Return [X, Y] of the center of cell containing provided text 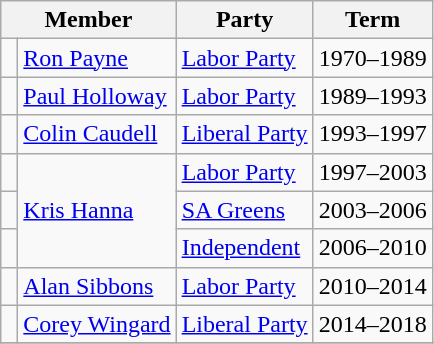
1997–2003 [372, 172]
Ron Payne [97, 58]
Member [88, 20]
2010–2014 [372, 286]
1989–1993 [372, 96]
1993–1997 [372, 134]
Kris Hanna [97, 210]
SA Greens [244, 210]
Party [244, 20]
Independent [244, 248]
Corey Wingard [97, 324]
Alan Sibbons [97, 286]
2003–2006 [372, 210]
2006–2010 [372, 248]
1970–1989 [372, 58]
2014–2018 [372, 324]
Paul Holloway [97, 96]
Term [372, 20]
Colin Caudell [97, 134]
